From the cell containing the given text, extract its center point as [X, Y] coordinate. 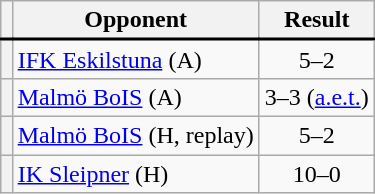
Opponent [136, 20]
Result [316, 20]
10–0 [316, 173]
IK Sleipner (H) [136, 173]
Malmö BoIS (H, replay) [136, 135]
IFK Eskilstuna (A) [136, 60]
Malmö BoIS (A) [136, 97]
3–3 (a.e.t.) [316, 97]
